Search for the cell housing the specified text and yield its (x, y) center coordinate. 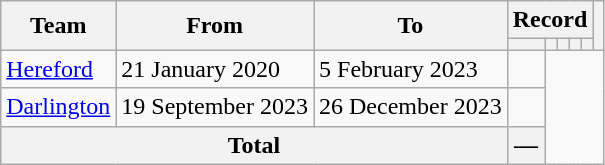
21 January 2020 (215, 69)
Darlington (58, 107)
Total (254, 145)
From (215, 26)
Record (550, 20)
— (526, 145)
19 September 2023 (215, 107)
5 February 2023 (411, 69)
To (411, 26)
Hereford (58, 69)
Team (58, 26)
26 December 2023 (411, 107)
